Pinpoint the cell where the given text exists, returning its [X, Y] midpoint coordinate. 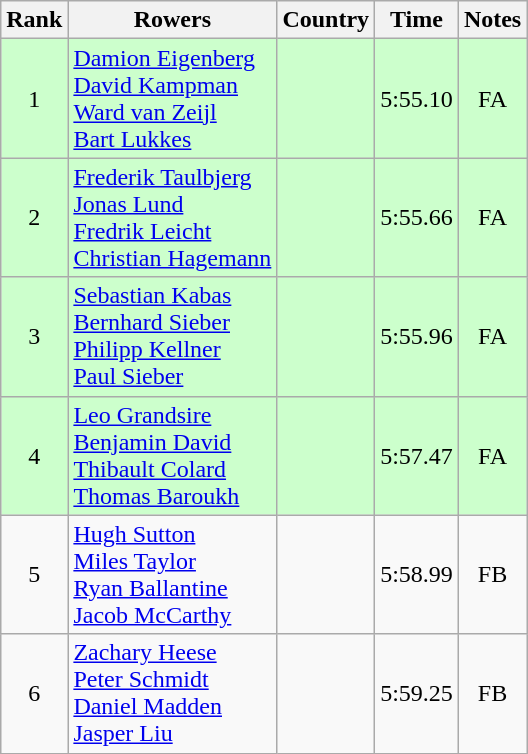
5:55.10 [417, 98]
Notes [492, 20]
5 [34, 574]
Zachary HeesePeter SchmidtDaniel MaddenJasper Liu [172, 694]
Rank [34, 20]
1 [34, 98]
Damion EigenbergDavid KampmanWard van ZeijlBart Lukkes [172, 98]
Frederik TaulbjergJonas LundFredrik LeichtChristian Hagemann [172, 218]
Leo GrandsireBenjamin DavidThibault ColardThomas Baroukh [172, 456]
5:55.96 [417, 336]
5:57.47 [417, 456]
3 [34, 336]
Sebastian KabasBernhard SieberPhilipp KellnerPaul Sieber [172, 336]
Hugh SuttonMiles TaylorRyan BallantineJacob McCarthy [172, 574]
2 [34, 218]
Time [417, 20]
Rowers [172, 20]
4 [34, 456]
5:55.66 [417, 218]
5:59.25 [417, 694]
Country [326, 20]
6 [34, 694]
5:58.99 [417, 574]
